Locate the cell with the specified text and output its [x, y] center coordinate. 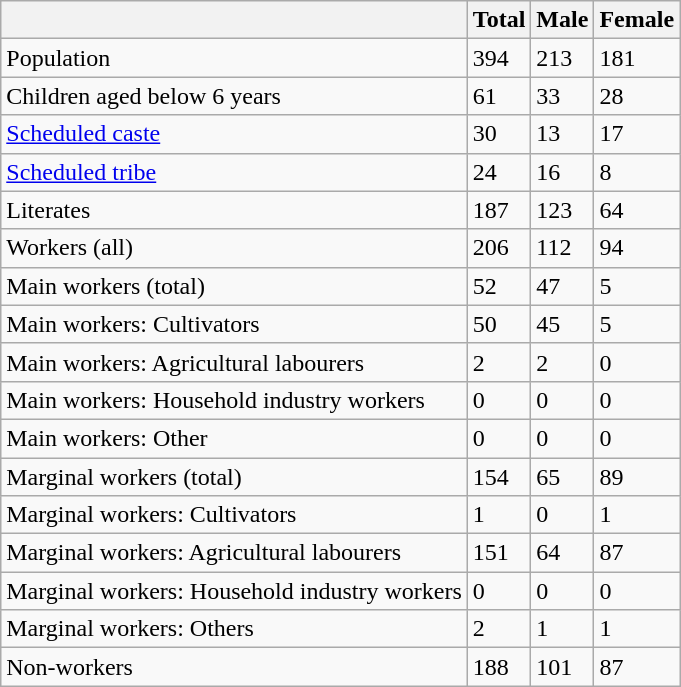
Male [562, 20]
Total [499, 20]
Scheduled caste [234, 134]
Main workers: Cultivators [234, 324]
16 [562, 172]
Main workers (total) [234, 286]
89 [637, 477]
213 [562, 58]
154 [499, 477]
Scheduled tribe [234, 172]
394 [499, 58]
151 [499, 553]
206 [499, 248]
24 [499, 172]
101 [562, 667]
Marginal workers: Others [234, 629]
123 [562, 210]
181 [637, 58]
65 [562, 477]
Children aged below 6 years [234, 96]
94 [637, 248]
187 [499, 210]
Female [637, 20]
33 [562, 96]
17 [637, 134]
28 [637, 96]
Main workers: Other [234, 438]
188 [499, 667]
112 [562, 248]
52 [499, 286]
8 [637, 172]
Non-workers [234, 667]
Population [234, 58]
Marginal workers: Cultivators [234, 515]
Main workers: Agricultural labourers [234, 362]
50 [499, 324]
Main workers: Household industry workers [234, 400]
30 [499, 134]
Literates [234, 210]
Marginal workers: Household industry workers [234, 591]
47 [562, 286]
Marginal workers (total) [234, 477]
45 [562, 324]
61 [499, 96]
13 [562, 134]
Workers (all) [234, 248]
Marginal workers: Agricultural labourers [234, 553]
